From the cell containing the given text, extract its center point as [x, y] coordinate. 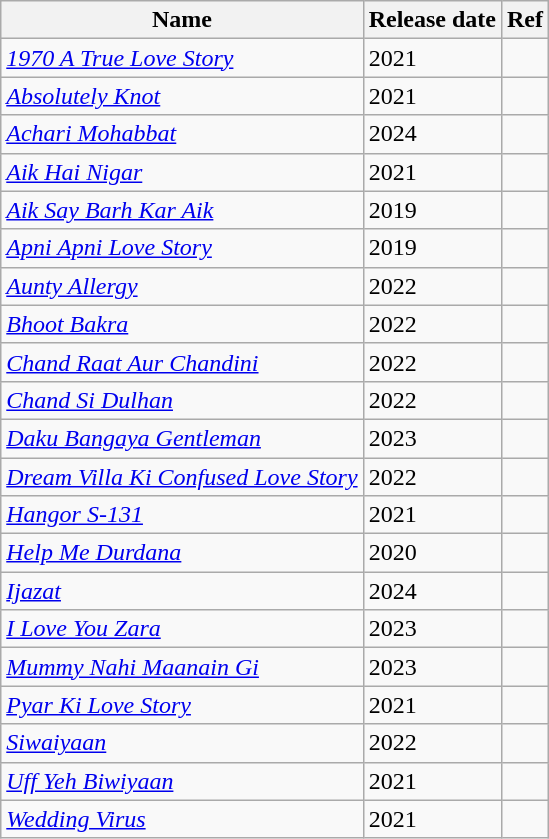
Uff Yeh Biwiyaan [182, 781]
Achari Mohabbat [182, 134]
Ijazat [182, 591]
Absolutely Knot [182, 96]
Aik Say Barh Kar Aik [182, 210]
Mummy Nahi Maanain Gi [182, 667]
Release date [432, 20]
Apni Apni Love Story [182, 248]
Dream Villa Ki Confused Love Story [182, 477]
Hangor S-131 [182, 515]
Help Me Durdana [182, 553]
Aunty Allergy [182, 286]
2020 [432, 553]
Wedding Virus [182, 819]
Siwaiyaan [182, 743]
1970 A True Love Story [182, 58]
Aik Hai Nigar [182, 172]
Ref [524, 20]
Chand Raat Aur Chandini [182, 362]
Chand Si Dulhan [182, 400]
I Love You Zara [182, 629]
Pyar Ki Love Story [182, 705]
Bhoot Bakra [182, 324]
Daku Bangaya Gentleman [182, 438]
Name [182, 20]
